Output the [X, Y] coordinate of the center of the cell containing the given text.  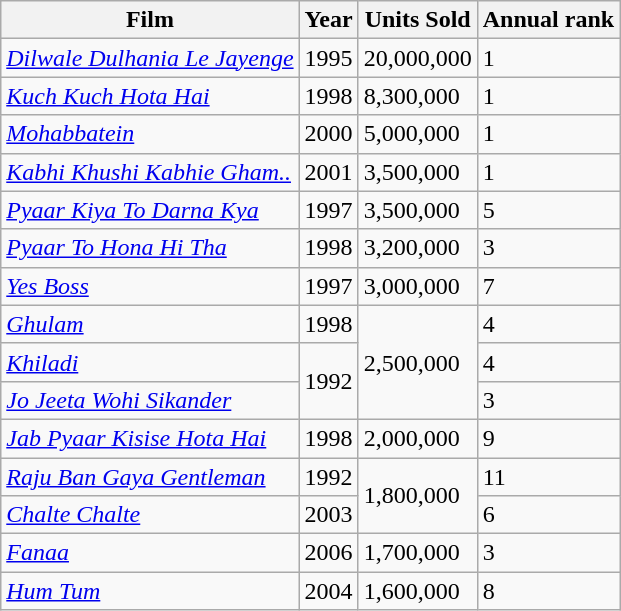
2003 [328, 515]
2006 [328, 553]
1,600,000 [418, 591]
1,800,000 [418, 496]
Hum Tum [150, 591]
2000 [328, 134]
Ghulam [150, 324]
Kuch Kuch Hota Hai [150, 96]
Mohabbatein [150, 134]
Units Sold [418, 20]
Pyaar To Hona Hi Tha [150, 248]
Annual rank [548, 20]
Chalte Chalte [150, 515]
2,500,000 [418, 362]
20,000,000 [418, 58]
1,700,000 [418, 553]
Pyaar Kiya To Darna Kya [150, 210]
5,000,000 [418, 134]
8,300,000 [418, 96]
11 [548, 477]
2004 [328, 591]
Year [328, 20]
Dilwale Dulhania Le Jayenge [150, 58]
Kabhi Khushi Kabhie Gham.. [150, 172]
3,200,000 [418, 248]
8 [548, 591]
Raju Ban Gaya Gentleman [150, 477]
9 [548, 438]
Jo Jeeta Wohi Sikander [150, 400]
3,000,000 [418, 286]
Jab Pyaar Kisise Hota Hai [150, 438]
5 [548, 210]
2,000,000 [418, 438]
Film [150, 20]
2001 [328, 172]
Yes Boss [150, 286]
6 [548, 515]
Khiladi [150, 362]
Fanaa [150, 553]
7 [548, 286]
1995 [328, 58]
